Search for the cell housing the specified text and yield its (X, Y) center coordinate. 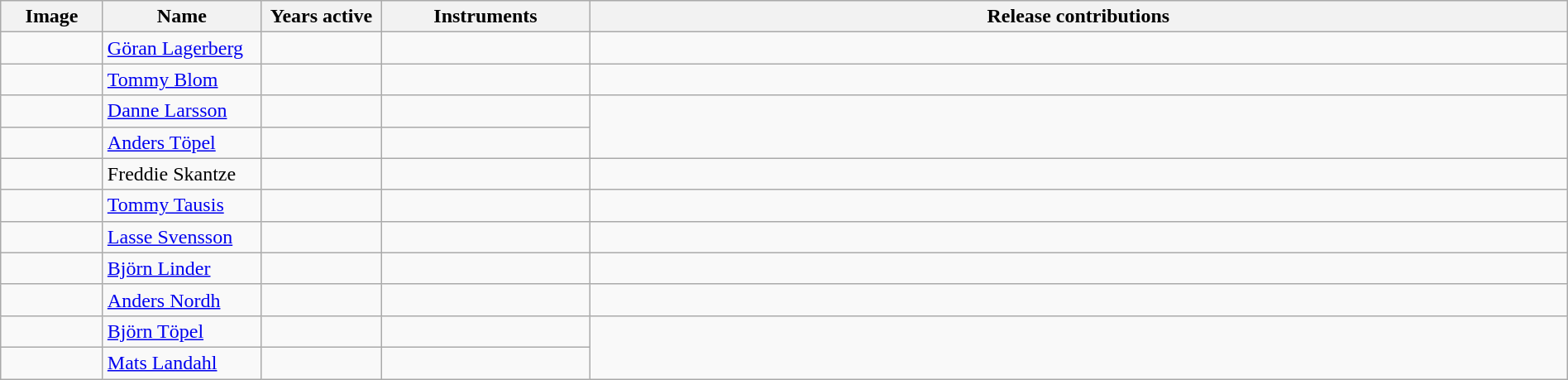
Danne Larsson (182, 111)
Tommy Blom (182, 79)
Göran Lagerberg (182, 48)
Image (52, 17)
Björn Linder (182, 268)
Anders Töpel (182, 142)
Years active (321, 17)
Release contributions (1078, 17)
Anders Nordh (182, 300)
Tommy Tausis (182, 205)
Mats Landahl (182, 363)
Instruments (485, 17)
Name (182, 17)
Lasse Svensson (182, 237)
Freddie Skantze (182, 174)
Björn Töpel (182, 331)
